Provide the [X, Y] coordinate of the cell's center where the given text is located.  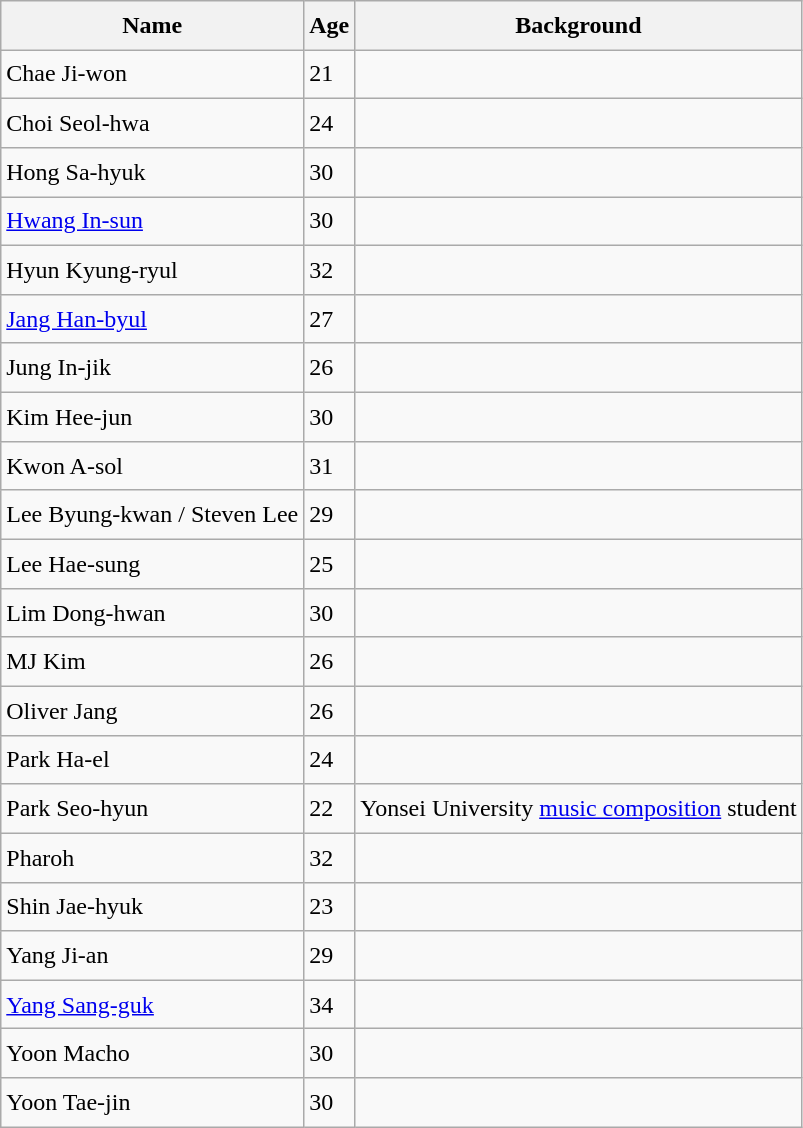
Lee Hae-sung [152, 564]
25 [330, 564]
Yoon Tae-jin [152, 1102]
Yonsei University music composition student [578, 808]
22 [330, 808]
Lim Dong-hwan [152, 612]
31 [330, 466]
27 [330, 320]
Chae Ji-won [152, 74]
23 [330, 906]
Hwang In-sun [152, 222]
Choi Seol-hwa [152, 124]
Hyun Kyung-ryul [152, 270]
Jang Han-byul [152, 320]
Age [330, 26]
Yang Ji-an [152, 956]
Jung In-jik [152, 368]
Kwon A-sol [152, 466]
MJ Kim [152, 662]
Kim Hee-jun [152, 416]
Hong Sa-hyuk [152, 172]
Background [578, 26]
21 [330, 74]
Shin Jae-hyuk [152, 906]
Park Ha-el [152, 760]
Pharoh [152, 858]
34 [330, 1004]
Oliver Jang [152, 710]
Yang Sang-guk [152, 1004]
Yoon Macho [152, 1054]
Name [152, 26]
Park Seo-hyun [152, 808]
Lee Byung-kwan / Steven Lee [152, 514]
